Return (X, Y) of the center of cell containing provided text 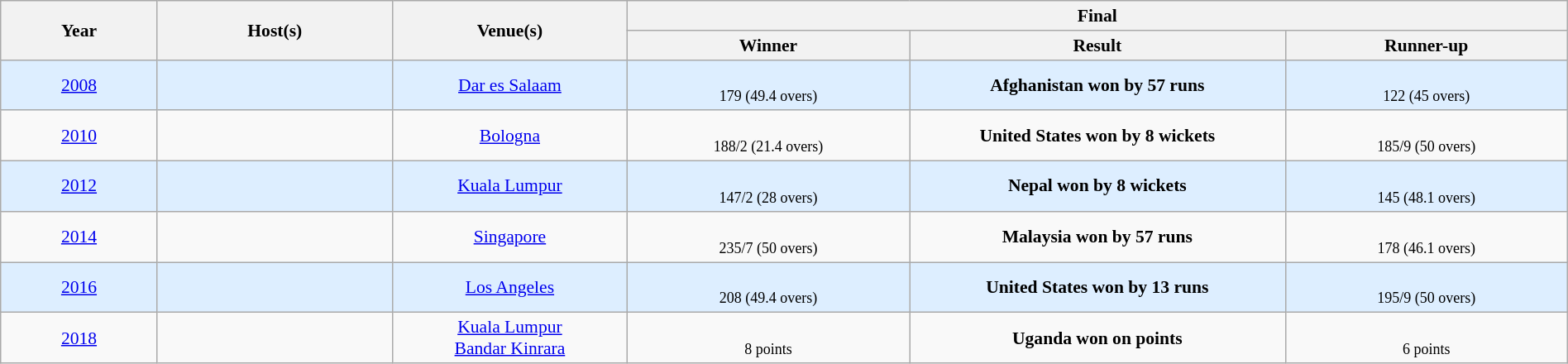
235/7 (50 overs) (769, 237)
Dar es Salaam (509, 84)
147/2 (28 overs) (769, 187)
2018 (79, 338)
Runner-up (1426, 45)
6 points (1426, 338)
179 (49.4 overs) (769, 84)
Singapore (509, 237)
195/9 (50 overs) (1426, 288)
8 points (769, 338)
2008 (79, 84)
Bologna (509, 136)
United States won by 8 wickets (1098, 136)
Venue(s) (509, 30)
2016 (79, 288)
Host(s) (275, 30)
Kuala LumpurBandar Kinrara (509, 338)
Kuala Lumpur (509, 187)
145 (48.1 overs) (1426, 187)
Winner (769, 45)
2010 (79, 136)
2014 (79, 237)
Los Angeles (509, 288)
188/2 (21.4 overs) (769, 136)
Result (1098, 45)
Afghanistan won by 57 runs (1098, 84)
Nepal won by 8 wickets (1098, 187)
185/9 (50 overs) (1426, 136)
United States won by 13 runs (1098, 288)
178 (46.1 overs) (1426, 237)
2012 (79, 187)
Uganda won on points (1098, 338)
208 (49.4 overs) (769, 288)
Malaysia won by 57 runs (1098, 237)
122 (45 overs) (1426, 84)
Year (79, 30)
Final (1098, 16)
